Pinpoint the cell where the given text exists, returning its (X, Y) midpoint coordinate. 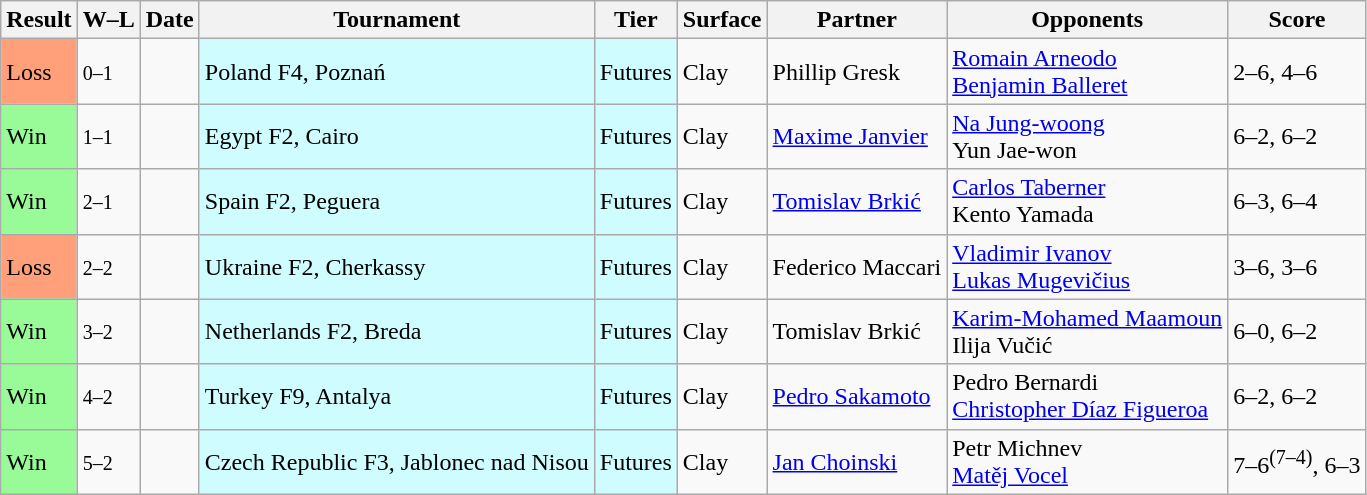
2–6, 4–6 (1297, 72)
Carlos Taberner Kento Yamada (1088, 202)
3–2 (108, 332)
7–6(7–4), 6–3 (1297, 462)
Poland F4, Poznań (396, 72)
6–0, 6–2 (1297, 332)
Jan Choinski (857, 462)
6–3, 6–4 (1297, 202)
Netherlands F2, Breda (396, 332)
Maxime Janvier (857, 136)
Opponents (1088, 20)
Turkey F9, Antalya (396, 396)
3–6, 3–6 (1297, 266)
W–L (108, 20)
Karim-Mohamed Maamoun Ilija Vučić (1088, 332)
Vladimir Ivanov Lukas Mugevičius (1088, 266)
Ukraine F2, Cherkassy (396, 266)
Petr Michnev Matěj Vocel (1088, 462)
Surface (722, 20)
Czech Republic F3, Jablonec nad Nisou (396, 462)
4–2 (108, 396)
Spain F2, Peguera (396, 202)
Tournament (396, 20)
Tier (636, 20)
Na Jung-woong Yun Jae-won (1088, 136)
Partner (857, 20)
Phillip Gresk (857, 72)
Romain Arneodo Benjamin Balleret (1088, 72)
Date (170, 20)
1–1 (108, 136)
Federico Maccari (857, 266)
Result (39, 20)
5–2 (108, 462)
2–1 (108, 202)
Pedro Bernardi Christopher Díaz Figueroa (1088, 396)
2–2 (108, 266)
Pedro Sakamoto (857, 396)
Egypt F2, Cairo (396, 136)
Score (1297, 20)
0–1 (108, 72)
